Locate the cell with the specified text and output its (X, Y) center coordinate. 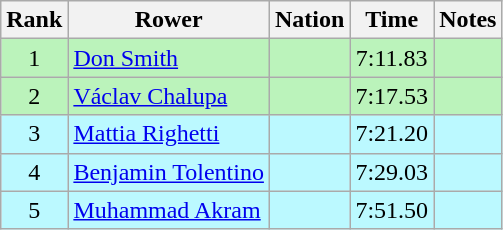
7:29.03 (392, 172)
2 (34, 96)
Muhammad Akram (169, 210)
Don Smith (169, 58)
Rank (34, 20)
Time (392, 20)
3 (34, 134)
5 (34, 210)
7:11.83 (392, 58)
Václav Chalupa (169, 96)
7:21.20 (392, 134)
1 (34, 58)
7:17.53 (392, 96)
Nation (309, 20)
Benjamin Tolentino (169, 172)
4 (34, 172)
Mattia Righetti (169, 134)
Rower (169, 20)
Notes (468, 20)
7:51.50 (392, 210)
